For the text-containing cell, return its midpoint in [x, y] coordinate format. 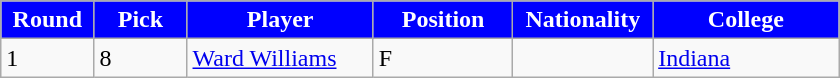
1 [48, 58]
8 [140, 58]
Player [280, 20]
College [746, 20]
Nationality [583, 20]
Ward Williams [280, 58]
Round [48, 20]
Pick [140, 20]
F [443, 58]
Indiana [746, 58]
Position [443, 20]
